From the cell containing the given text, extract its center point as (x, y) coordinate. 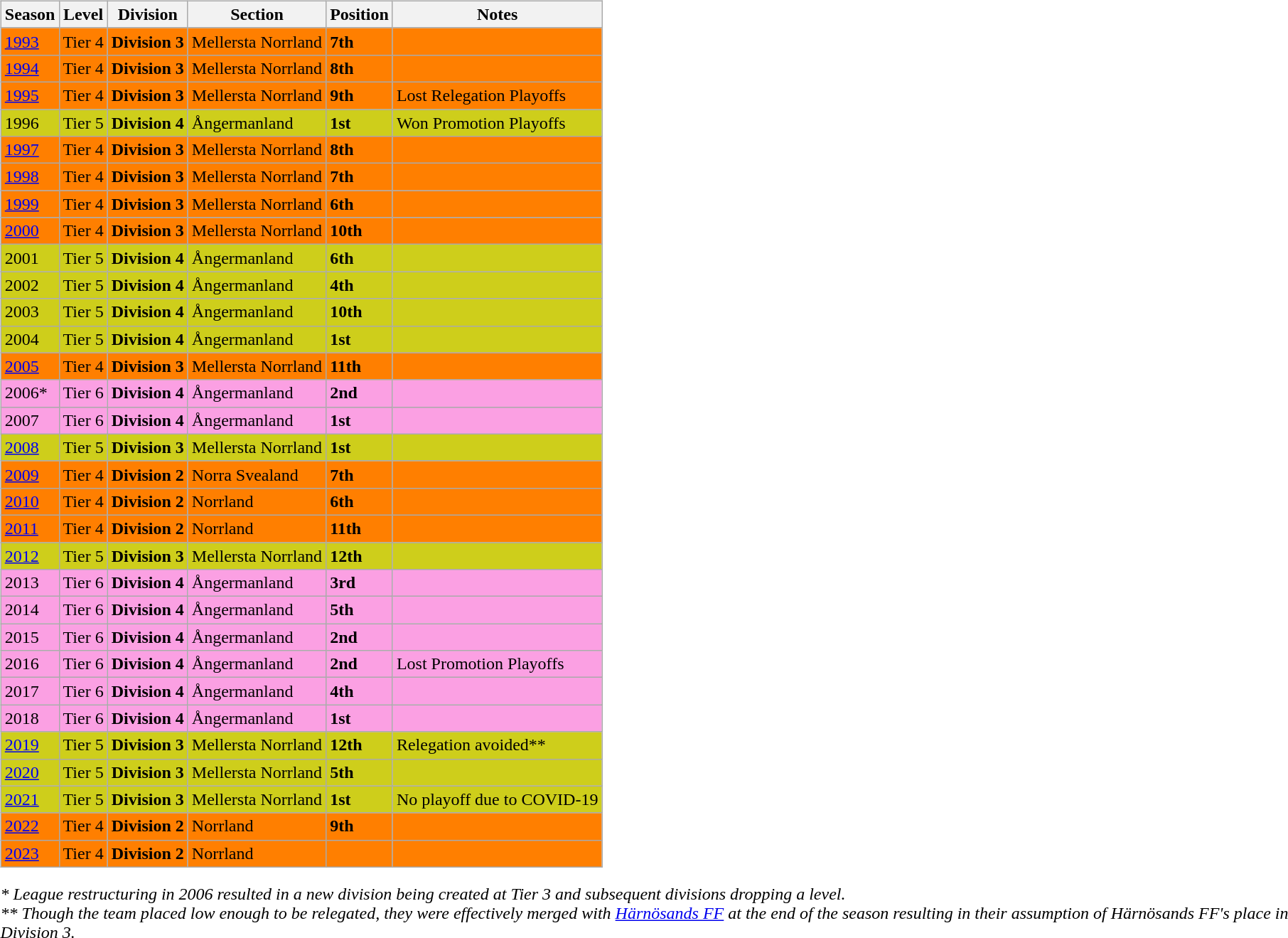
No playoff due to COVID-19 (498, 799)
2006* (30, 393)
2017 (30, 691)
1994 (30, 68)
1998 (30, 177)
1996 (30, 123)
2018 (30, 718)
2013 (30, 583)
Lost Relegation Playoffs (498, 95)
2014 (30, 610)
2021 (30, 799)
2023 (30, 853)
2022 (30, 826)
Section (257, 14)
Lost Promotion Playoffs (498, 664)
Norra Svealand (257, 474)
Level (83, 14)
2015 (30, 637)
3rd (360, 583)
1995 (30, 95)
1993 (30, 41)
2003 (30, 312)
Division (148, 14)
2001 (30, 258)
2010 (30, 501)
2011 (30, 528)
1999 (30, 204)
Position (360, 14)
Relegation avoided** (498, 745)
Notes (498, 14)
2016 (30, 664)
2002 (30, 285)
Season (30, 14)
2019 (30, 745)
Won Promotion Playoffs (498, 123)
2008 (30, 447)
2009 (30, 474)
2007 (30, 420)
2005 (30, 366)
1997 (30, 150)
2020 (30, 772)
2000 (30, 231)
2004 (30, 339)
2012 (30, 555)
